Identify which cell holds the provided text, then report its (X, Y) central coordinate. 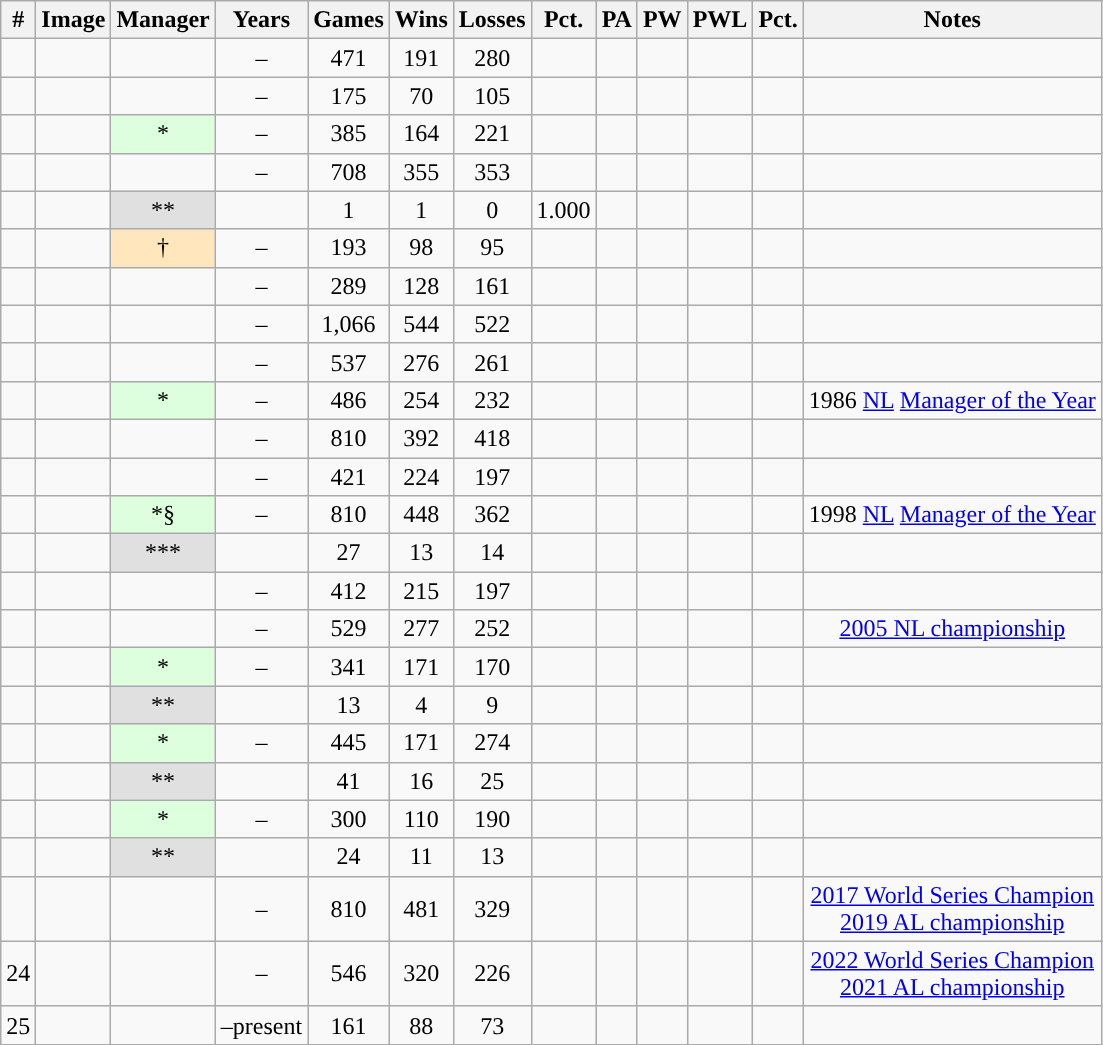
353 (492, 172)
448 (421, 515)
PA (616, 20)
412 (349, 591)
*§ (163, 515)
170 (492, 667)
110 (421, 819)
289 (349, 286)
193 (349, 248)
274 (492, 743)
392 (421, 438)
Image (74, 20)
280 (492, 58)
261 (492, 362)
254 (421, 400)
215 (421, 591)
362 (492, 515)
Losses (492, 20)
537 (349, 362)
418 (492, 438)
9 (492, 705)
329 (492, 908)
341 (349, 667)
# (18, 20)
88 (421, 1025)
175 (349, 96)
276 (421, 362)
105 (492, 96)
27 (349, 553)
529 (349, 629)
*** (163, 553)
252 (492, 629)
16 (421, 781)
1998 NL Manager of the Year (952, 515)
41 (349, 781)
191 (421, 58)
546 (349, 974)
2005 NL championship (952, 629)
73 (492, 1025)
2022 World Series Champion2021 AL championship (952, 974)
95 (492, 248)
544 (421, 324)
Years (261, 20)
Notes (952, 20)
277 (421, 629)
221 (492, 134)
226 (492, 974)
164 (421, 134)
481 (421, 908)
PW (662, 20)
385 (349, 134)
224 (421, 477)
2017 World Series Champion2019 AL championship (952, 908)
Games (349, 20)
1986 NL Manager of the Year (952, 400)
1,066 (349, 324)
PWL (720, 20)
Manager (163, 20)
Wins (421, 20)
355 (421, 172)
522 (492, 324)
300 (349, 819)
98 (421, 248)
11 (421, 857)
421 (349, 477)
708 (349, 172)
445 (349, 743)
232 (492, 400)
320 (421, 974)
190 (492, 819)
471 (349, 58)
70 (421, 96)
486 (349, 400)
0 (492, 210)
14 (492, 553)
† (163, 248)
1.000 (564, 210)
128 (421, 286)
–present (261, 1025)
4 (421, 705)
